Extract the [x, y] coordinate from the center of the cell holding the provided text.  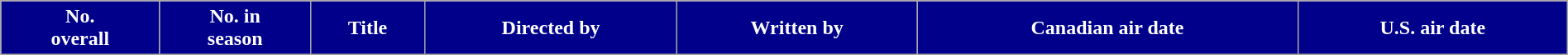
Written by [797, 28]
Title [368, 28]
No. inseason [235, 28]
Canadian air date [1108, 28]
Directed by [551, 28]
U.S. air date [1432, 28]
No.overall [80, 28]
